Output the (x, y) coordinate of the center of the cell containing the given text.  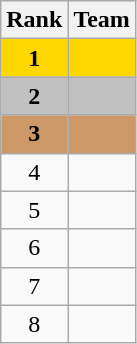
Team (102, 20)
6 (34, 248)
2 (34, 96)
3 (34, 134)
8 (34, 324)
1 (34, 58)
5 (34, 210)
7 (34, 286)
Rank (34, 20)
4 (34, 172)
